Determine the (x, y) coordinate at the center of the cell enclosing the given text.  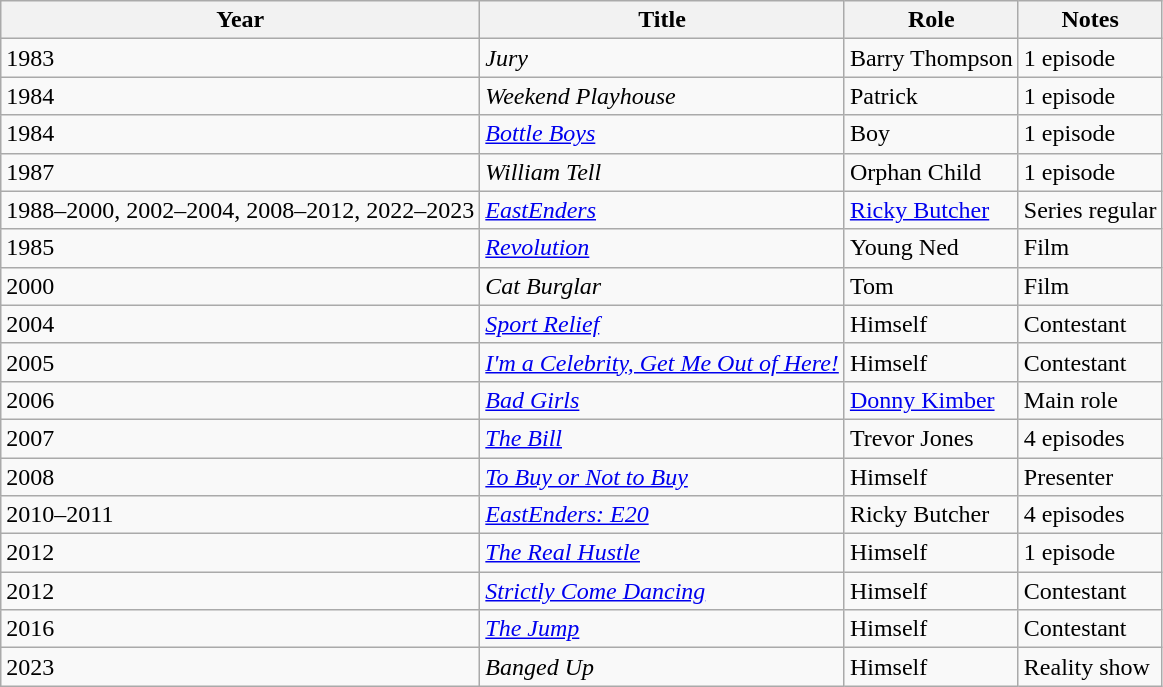
1988–2000, 2002–2004, 2008–2012, 2022–2023 (240, 210)
Bottle Boys (662, 134)
Donny Kimber (931, 400)
2023 (240, 667)
Reality show (1090, 667)
I'm a Celebrity, Get Me Out of Here! (662, 362)
Sport Relief (662, 324)
2000 (240, 286)
2005 (240, 362)
Year (240, 20)
Jury (662, 58)
William Tell (662, 172)
Orphan Child (931, 172)
1985 (240, 248)
The Jump (662, 629)
Barry Thompson (931, 58)
Notes (1090, 20)
EastEnders (662, 210)
2016 (240, 629)
2006 (240, 400)
Trevor Jones (931, 438)
Bad Girls (662, 400)
Patrick (931, 96)
2004 (240, 324)
2007 (240, 438)
Presenter (1090, 477)
Boy (931, 134)
Role (931, 20)
The Real Hustle (662, 553)
Cat Burglar (662, 286)
EastEnders: E20 (662, 515)
Tom (931, 286)
1987 (240, 172)
Strictly Come Dancing (662, 591)
1983 (240, 58)
Main role (1090, 400)
Revolution (662, 248)
Title (662, 20)
The Bill (662, 438)
Banged Up (662, 667)
2008 (240, 477)
Series regular (1090, 210)
To Buy or Not to Buy (662, 477)
Weekend Playhouse (662, 96)
Young Ned (931, 248)
2010–2011 (240, 515)
